Identify which cell holds the provided text, then report its [X, Y] central coordinate. 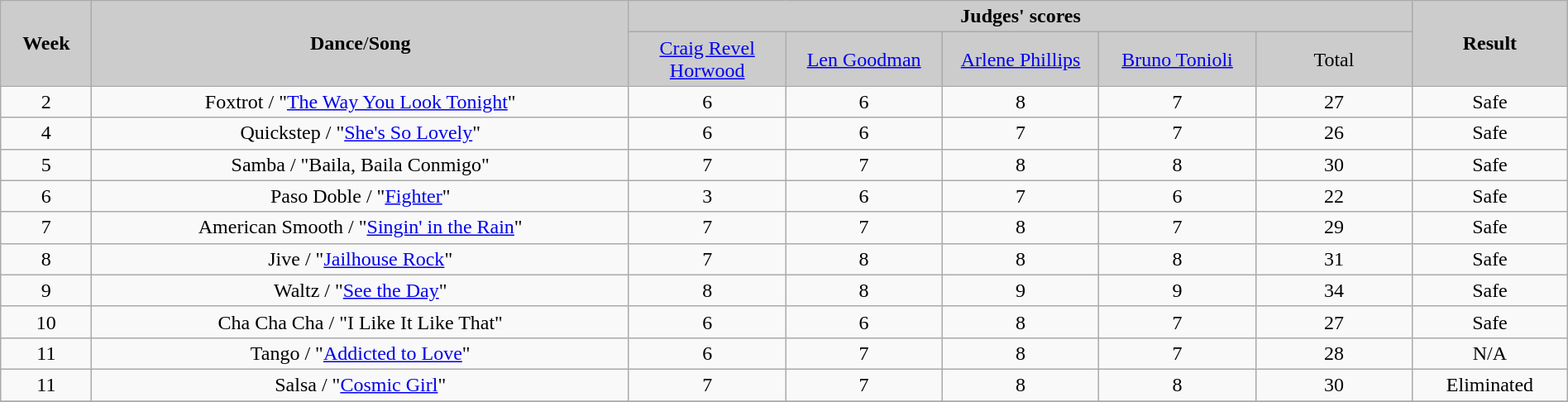
Quickstep / "She's So Lovely" [361, 133]
Week [46, 43]
Judges' scores [1021, 17]
29 [1333, 227]
3 [706, 196]
Bruno Tonioli [1178, 60]
26 [1333, 133]
Waltz / "See the Day" [361, 290]
10 [46, 322]
Paso Doble / "Fighter" [361, 196]
22 [1333, 196]
Eliminated [1490, 385]
31 [1333, 259]
28 [1333, 353]
Cha Cha Cha / "I Like It Like That" [361, 322]
Total [1333, 60]
Result [1490, 43]
4 [46, 133]
Samba / "Baila, Baila Conmigo" [361, 165]
Jive / "Jailhouse Rock" [361, 259]
Craig Revel Horwood [706, 60]
Salsa / "Cosmic Girl" [361, 385]
Arlene Phillips [1021, 60]
5 [46, 165]
Dance/Song [361, 43]
2 [46, 102]
34 [1333, 290]
N/A [1490, 353]
Foxtrot / "The Way You Look Tonight" [361, 102]
American Smooth / "Singin' in the Rain" [361, 227]
Tango / "Addicted to Love" [361, 353]
Len Goodman [863, 60]
